Extract the [x, y] coordinate from the center of the cell holding the provided text.  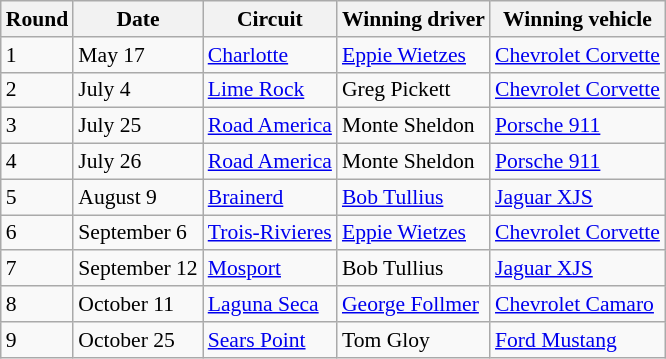
9 [38, 340]
1 [38, 55]
Mosport [270, 269]
Tom Gloy [414, 340]
July 26 [138, 162]
Winning driver [414, 19]
September 6 [138, 233]
5 [38, 197]
Trois-Rivieres [270, 233]
Sears Point [270, 340]
Winning vehicle [578, 19]
July 4 [138, 90]
2 [38, 90]
8 [38, 304]
7 [38, 269]
Round [38, 19]
Date [138, 19]
Brainerd [270, 197]
July 25 [138, 126]
4 [38, 162]
September 12 [138, 269]
6 [38, 233]
Ford Mustang [578, 340]
George Follmer [414, 304]
May 17 [138, 55]
Lime Rock [270, 90]
Greg Pickett [414, 90]
Charlotte [270, 55]
Chevrolet Camaro [578, 304]
October 11 [138, 304]
Circuit [270, 19]
August 9 [138, 197]
October 25 [138, 340]
Laguna Seca [270, 304]
3 [38, 126]
